Capture the cell that displays the provided text and extract its [x, y] central coordinate. 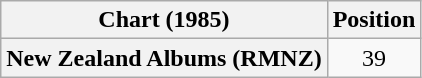
39 [374, 58]
Chart (1985) [164, 20]
New Zealand Albums (RMNZ) [164, 58]
Position [374, 20]
